Output the [x, y] coordinate of the center of the cell containing the given text.  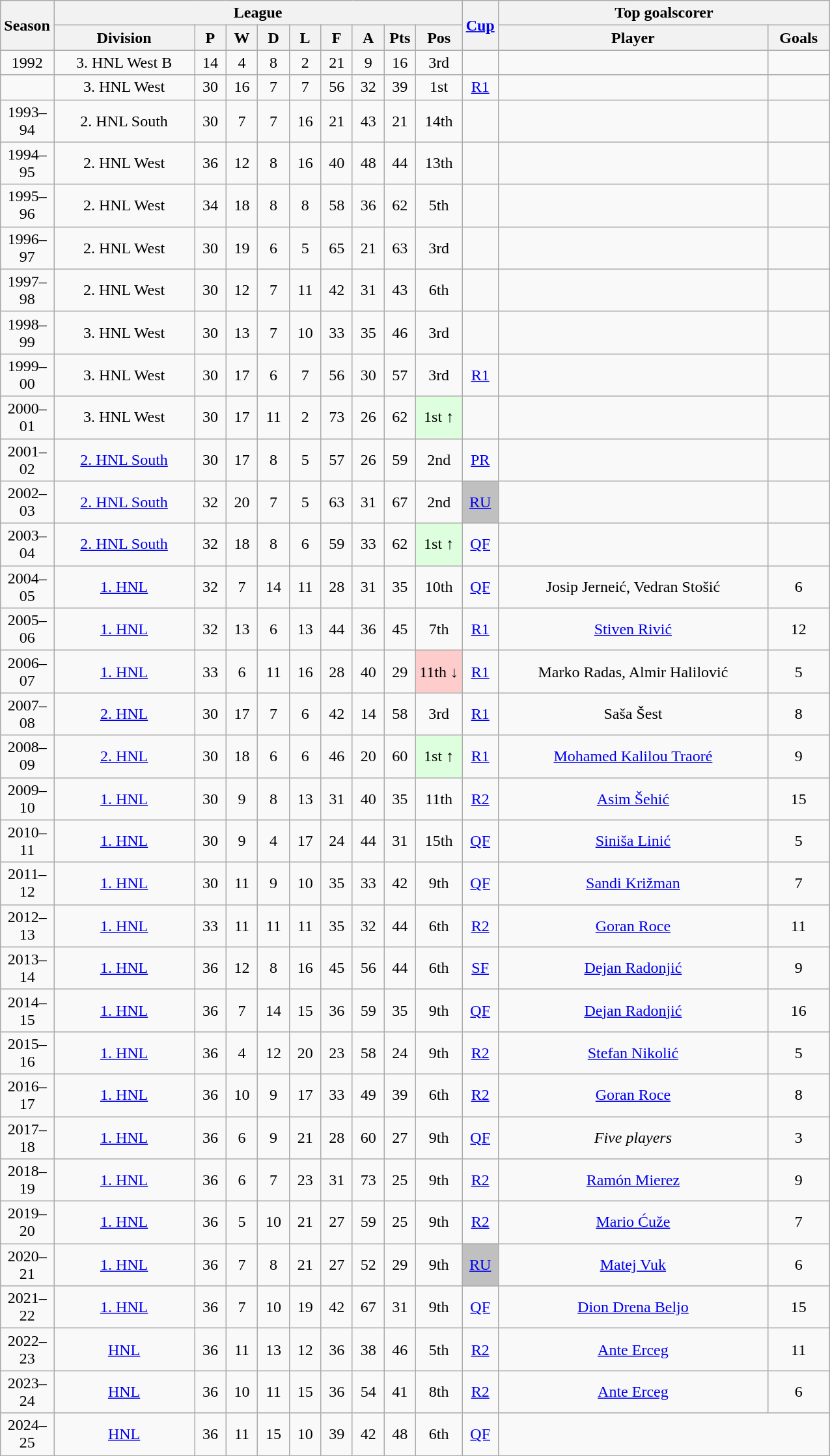
2003–04 [27, 544]
13th [439, 163]
L [305, 38]
15th [439, 841]
1st [439, 87]
2013–14 [27, 968]
Josip Jerneić, Vedran Stošić [633, 587]
2000–01 [27, 417]
41 [400, 1392]
1998–99 [27, 332]
PR [480, 460]
52 [368, 1265]
38 [368, 1349]
League [258, 13]
2005–06 [27, 629]
2015–16 [27, 1052]
1994–95 [27, 163]
2001–02 [27, 460]
Division [124, 38]
2010–11 [27, 841]
Player [633, 38]
3 [798, 1137]
11th [439, 798]
Stiven Rivić [633, 629]
Stefan Nikolić [633, 1052]
7th [439, 629]
A [368, 38]
34 [211, 206]
P [211, 38]
2014–15 [27, 1011]
Sandi Križman [633, 883]
Asim Šehić [633, 798]
2021–22 [27, 1308]
Ramón Mierez [633, 1180]
Pos [439, 38]
2018–19 [27, 1180]
Saša Šest [633, 714]
Mohamed Kalilou Traoré [633, 757]
Marko Radas, Almir Halilović [633, 672]
Pts [400, 38]
2012–13 [27, 926]
2011–12 [27, 883]
Five players [633, 1137]
W [242, 38]
Siniša Linić [633, 841]
2002–03 [27, 503]
Mario Ćuže [633, 1223]
14th [439, 121]
10th [439, 587]
54 [368, 1392]
1995–96 [27, 206]
Cup [480, 25]
2022–23 [27, 1349]
8th [439, 1392]
F [337, 38]
2006–07 [27, 672]
2020–21 [27, 1265]
65 [337, 247]
2017–18 [27, 1137]
3. HNL West B [124, 63]
1996–97 [27, 247]
2024–25 [27, 1434]
1999–00 [27, 375]
Top goalscorer [664, 13]
SF [480, 968]
1997–98 [27, 290]
2009–10 [27, 798]
2004–05 [27, 587]
Matej Vuk [633, 1265]
49 [368, 1095]
1992 [27, 63]
2007–08 [27, 714]
2019–20 [27, 1223]
Dion Drena Beljo [633, 1308]
Season [27, 25]
2016–17 [27, 1095]
2023–24 [27, 1392]
2008–09 [27, 757]
11th ↓ [439, 672]
Goals [798, 38]
D [273, 38]
1993–94 [27, 121]
